Provide the (x, y) coordinate of the cell's center where the given text is located.  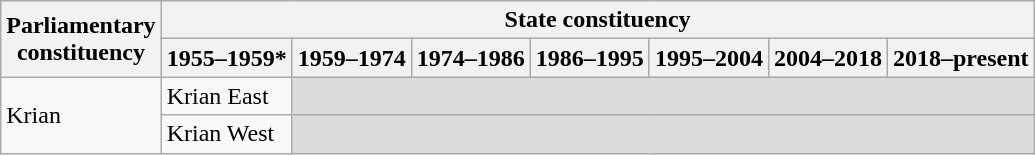
State constituency (598, 20)
1986–1995 (590, 58)
Krian (81, 115)
1974–1986 (470, 58)
1995–2004 (708, 58)
2018–present (960, 58)
Krian East (226, 96)
Parliamentaryconstituency (81, 39)
Krian West (226, 134)
2004–2018 (828, 58)
1959–1974 (352, 58)
1955–1959* (226, 58)
